Find where the given text appears and provide that cell's center as (X, Y) coordinate. 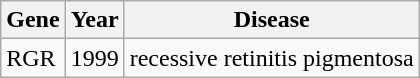
recessive retinitis pigmentosa (272, 58)
Gene (33, 20)
Disease (272, 20)
RGR (33, 58)
Year (94, 20)
1999 (94, 58)
